Pinpoint the cell where the given text exists, returning its [x, y] midpoint coordinate. 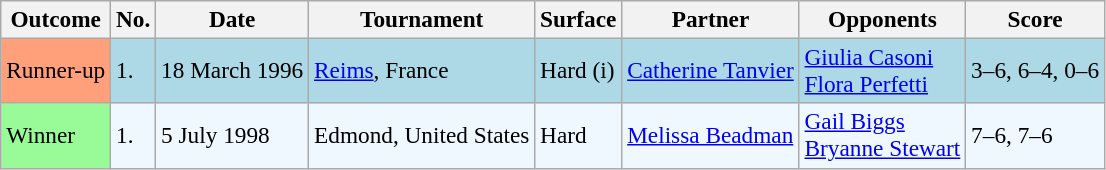
Catherine Tanvier [710, 70]
Reims, France [422, 70]
Tournament [422, 19]
Date [232, 19]
7–6, 7–6 [1036, 136]
Winner [56, 136]
3–6, 6–4, 0–6 [1036, 70]
Giulia Casoni Flora Perfetti [882, 70]
Hard (i) [578, 70]
5 July 1998 [232, 136]
Hard [578, 136]
Edmond, United States [422, 136]
Partner [710, 19]
Score [1036, 19]
No. [134, 19]
Outcome [56, 19]
Surface [578, 19]
Opponents [882, 19]
Runner-up [56, 70]
Gail Biggs Bryanne Stewart [882, 136]
Melissa Beadman [710, 136]
18 March 1996 [232, 70]
